Locate the cell with the specified text and output its [X, Y] center coordinate. 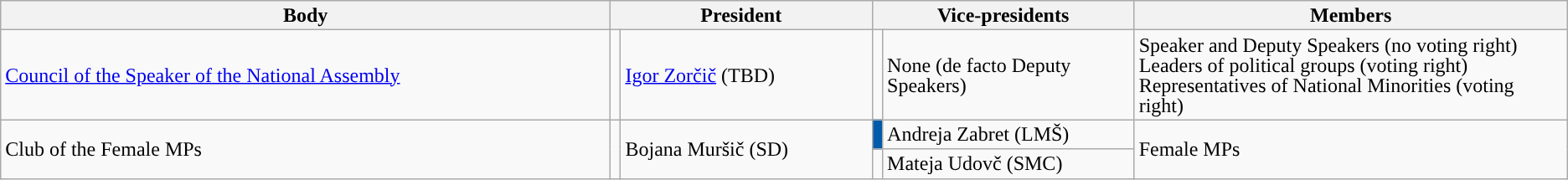
Igor Zorčič (TBD) [746, 75]
Female MPs [1350, 149]
None (de facto Deputy Speakers) [1008, 75]
Mateja Udovč (SMC) [1008, 164]
Club of the Female MPs [306, 149]
President [740, 15]
Andreja Zabret (LMŠ) [1008, 134]
Council of the Speaker of the National Assembly [306, 75]
Speaker and Deputy Speakers (no voting right)Leaders of political groups (voting right)Representatives of National Minorities (voting right) [1350, 75]
Vice-presidents [1003, 15]
Body [306, 15]
Members [1350, 15]
Bojana Muršič (SD) [746, 149]
